Return the (X, Y) coordinate for the center point of the cell that contains the specified text.  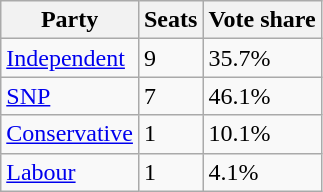
Independent (70, 58)
Seats (170, 20)
4.1% (262, 172)
35.7% (262, 58)
Party (70, 20)
Vote share (262, 20)
Labour (70, 172)
SNP (70, 96)
10.1% (262, 134)
Conservative (70, 134)
46.1% (262, 96)
7 (170, 96)
9 (170, 58)
